Return the (x, y) coordinate for the center point of the cell that contains the specified text.  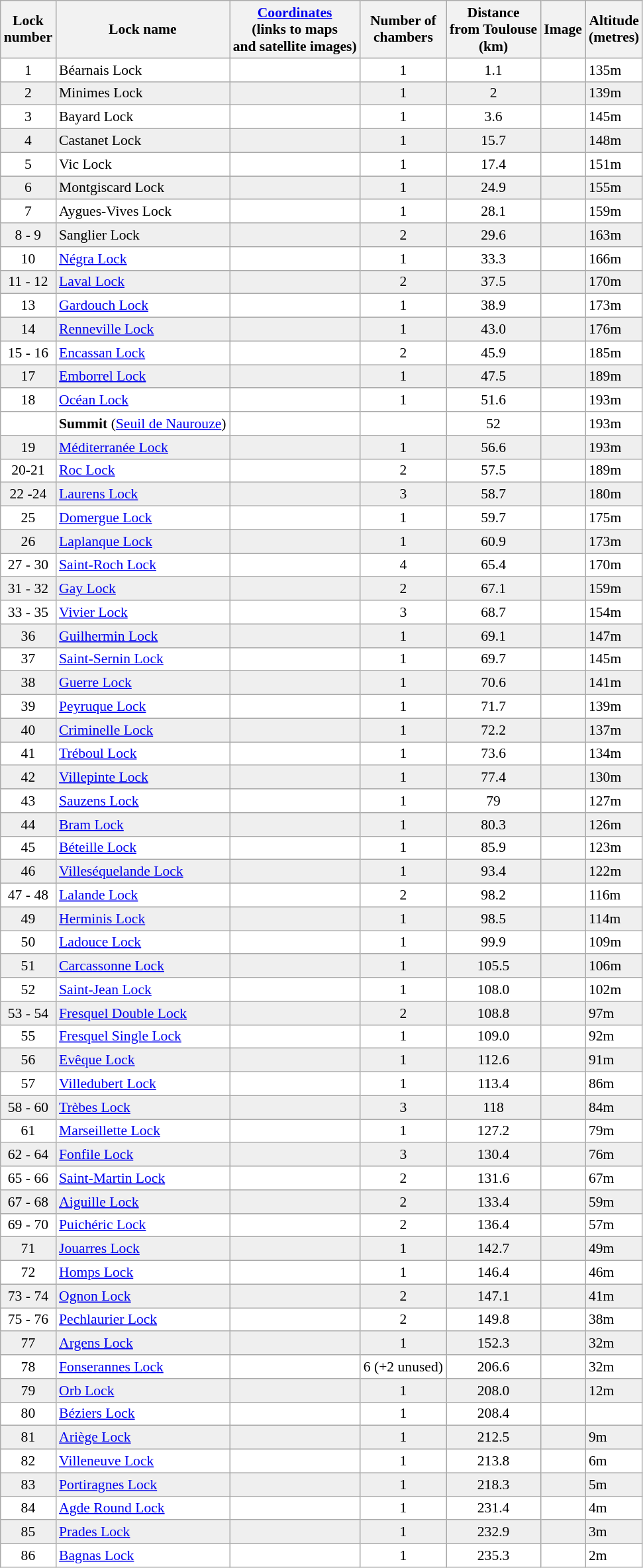
71.7 (493, 707)
6m (614, 1461)
72 (28, 1273)
84m (614, 1107)
Pechlaurier Lock (143, 1320)
45 (28, 848)
Guilhermin Lock (143, 636)
41m (614, 1296)
142.7 (493, 1249)
Evêque Lock (143, 1060)
127.2 (493, 1131)
212.5 (493, 1438)
75 - 76 (28, 1320)
206.6 (493, 1367)
Herminis Lock (143, 919)
Summit (Seuil de Naurouze) (143, 424)
136.4 (493, 1225)
Castanet Lock (143, 141)
113.4 (493, 1084)
152.3 (493, 1344)
58 - 60 (28, 1107)
14 (28, 330)
10 (28, 259)
49 (28, 919)
151m (614, 164)
33.3 (493, 259)
83 (28, 1485)
24.9 (493, 188)
Lock name (143, 29)
Argens Lock (143, 1344)
49m (614, 1249)
135m (614, 70)
25 (28, 518)
57 (28, 1084)
130.4 (493, 1155)
Number ofchambers (403, 29)
Aiguille Lock (143, 1202)
Saint-Sernin Lock (143, 659)
45.9 (493, 353)
3m (614, 1532)
20-21 (28, 471)
Villeséquelande Lock (143, 872)
2m (614, 1555)
134m (614, 754)
Laurens Lock (143, 494)
Homps Lock (143, 1273)
Bayard Lock (143, 117)
43 (28, 801)
231.4 (493, 1508)
38.9 (493, 306)
73.6 (493, 754)
78 (28, 1367)
9m (614, 1438)
Distancefrom Toulouse(km) (493, 29)
17.4 (493, 164)
6 (28, 188)
67 - 68 (28, 1202)
Image (563, 29)
4m (614, 1508)
57.5 (493, 471)
19 (28, 447)
106m (614, 966)
Criminelle Lock (143, 730)
Renneville Lock (143, 330)
147.1 (493, 1296)
Béziers Lock (143, 1414)
Encassan Lock (143, 353)
Trèbes Lock (143, 1107)
Tréboul Lock (143, 754)
8 - 9 (28, 235)
Béteille Lock (143, 848)
47 - 48 (28, 896)
Méditerranée Lock (143, 447)
Prades Lock (143, 1532)
98.5 (493, 919)
29.6 (493, 235)
176m (614, 330)
Ognon Lock (143, 1296)
Lalande Lock (143, 896)
55 (28, 1037)
122m (614, 872)
12m (614, 1391)
Marseillette Lock (143, 1131)
26 (28, 541)
5m (614, 1485)
Roc Lock (143, 471)
130m (614, 778)
137m (614, 730)
46m (614, 1273)
Agde Round Lock (143, 1508)
163m (614, 235)
235.3 (493, 1555)
Villepinte Lock (143, 778)
82 (28, 1461)
3.6 (493, 117)
109m (614, 943)
123m (614, 848)
53 - 54 (28, 1013)
51.6 (493, 400)
84 (28, 1508)
50 (28, 943)
46 (28, 872)
1.1 (493, 70)
148m (614, 141)
208.4 (493, 1414)
Domergue Lock (143, 518)
51 (28, 966)
80.3 (493, 825)
42 (28, 778)
72.2 (493, 730)
18 (28, 400)
97m (614, 1013)
232.9 (493, 1532)
80 (28, 1414)
Laplanque Lock (143, 541)
108.0 (493, 990)
81 (28, 1438)
185m (614, 353)
Aygues-Vives Lock (143, 212)
133.4 (493, 1202)
105.5 (493, 966)
146.4 (493, 1273)
36 (28, 636)
Saint-Jean Lock (143, 990)
41 (28, 754)
38m (614, 1320)
154m (614, 612)
47.5 (493, 377)
102m (614, 990)
Saint-Martin Lock (143, 1178)
60.9 (493, 541)
Fresquel Double Lock (143, 1013)
77 (28, 1344)
Ariège Lock (143, 1438)
99.9 (493, 943)
58.7 (493, 494)
85.9 (493, 848)
61 (28, 1131)
51.5 (28, 424)
116m (614, 896)
112.6 (493, 1060)
98.2 (493, 896)
77.4 (493, 778)
Jouarres Lock (143, 1249)
69.7 (493, 659)
Saint-Roch Lock (143, 565)
79m (614, 1131)
71 (28, 1249)
Bagnas Lock (143, 1555)
31 - 32 (28, 589)
85 (28, 1532)
69.1 (493, 636)
93.4 (493, 872)
37 (28, 659)
Montgiscard Lock (143, 188)
127m (614, 801)
Minimes Lock (143, 93)
155m (614, 188)
Villedubert Lock (143, 1084)
213.8 (493, 1461)
180m (614, 494)
37.5 (493, 282)
39 (28, 707)
11 - 12 (28, 282)
62 - 64 (28, 1155)
59m (614, 1202)
149.8 (493, 1320)
73 - 74 (28, 1296)
Vic Lock (143, 164)
218.3 (493, 1485)
92m (614, 1037)
118 (493, 1107)
76m (614, 1155)
5 (28, 164)
59.7 (493, 518)
Guerre Lock (143, 683)
Puichéric Lock (143, 1225)
22 -24 (28, 494)
Négra Lock (143, 259)
175m (614, 518)
Locknumber (28, 29)
44 (28, 825)
Fonserannes Lock (143, 1367)
43.0 (493, 330)
38 (28, 683)
166m (614, 259)
67.1 (493, 589)
Sanglier Lock (143, 235)
28.1 (493, 212)
Carcassonne Lock (143, 966)
65.4 (493, 565)
27 - 30 (28, 565)
Orb Lock (143, 1391)
Sauzens Lock (143, 801)
Villeneuve Lock (143, 1461)
114m (614, 919)
Béarnais Lock (143, 70)
13 (28, 306)
Ladouce Lock (143, 943)
126m (614, 825)
Vivier Lock (143, 612)
56.6 (493, 447)
208.0 (493, 1391)
69 - 70 (28, 1225)
91m (614, 1060)
Gay Lock (143, 589)
Emborrel Lock (143, 377)
Coordinates(links to mapsand satellite images) (295, 29)
131.6 (493, 1178)
65 - 66 (28, 1178)
Fonfile Lock (143, 1155)
86m (614, 1084)
15 - 16 (28, 353)
141m (614, 683)
6 (+2 unused) (403, 1367)
86 (28, 1555)
70.6 (493, 683)
Portiragnes Lock (143, 1485)
Fresquel Single Lock (143, 1037)
40 (28, 730)
56 (28, 1060)
109.0 (493, 1037)
7 (28, 212)
Laval Lock (143, 282)
Océan Lock (143, 400)
Gardouch Lock (143, 306)
33 - 35 (28, 612)
Altitude(metres) (614, 29)
Peyruque Lock (143, 707)
Bram Lock (143, 825)
15.7 (493, 141)
17 (28, 377)
108.8 (493, 1013)
68.7 (493, 612)
67m (614, 1178)
57m (614, 1225)
147m (614, 636)
